Return the [X, Y] coordinate for the center point of the cell that contains the specified text.  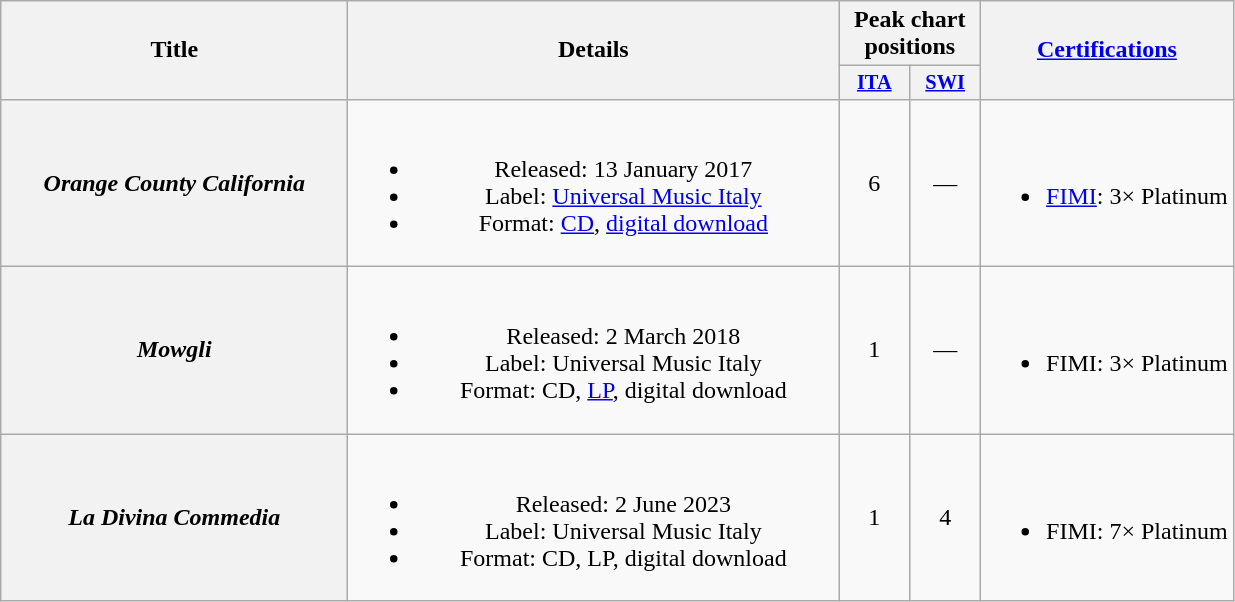
ITA [874, 83]
Details [594, 50]
Released: 13 January 2017Label: Universal Music ItalyFormat: CD, digital download [594, 182]
Mowgli [174, 350]
La Divina Commedia [174, 518]
Title [174, 50]
Certifications [1108, 50]
6 [874, 182]
Peak chart positions [910, 34]
Released: 2 June 2023Label: Universal Music ItalyFormat: CD, LP, digital download [594, 518]
Orange County California [174, 182]
4 [946, 518]
Released: 2 March 2018Label: Universal Music ItalyFormat: CD, LP, digital download [594, 350]
FIMI: 7× Platinum [1108, 518]
SWI [946, 83]
